Detect which cell encompasses the target text, then output its [X, Y] center coordinate. 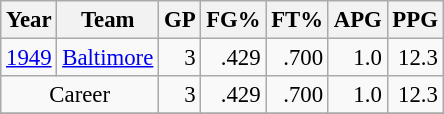
PPG [415, 20]
Baltimore [108, 58]
Career [80, 95]
1949 [29, 58]
Team [108, 20]
FT% [298, 20]
APG [358, 20]
GP [180, 20]
FG% [234, 20]
Year [29, 20]
